Locate the cell with the specified text and output its (x, y) center coordinate. 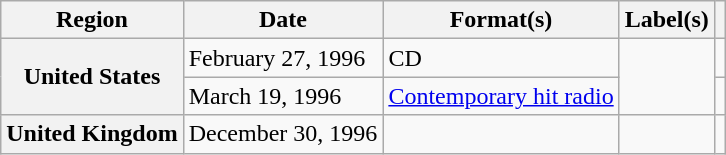
February 27, 1996 (283, 58)
March 19, 1996 (283, 96)
United States (92, 77)
December 30, 1996 (283, 134)
CD (501, 58)
Date (283, 20)
Label(s) (666, 20)
Contemporary hit radio (501, 96)
United Kingdom (92, 134)
Format(s) (501, 20)
Region (92, 20)
